Extract the [x, y] coordinate from the center of the cell holding the provided text.  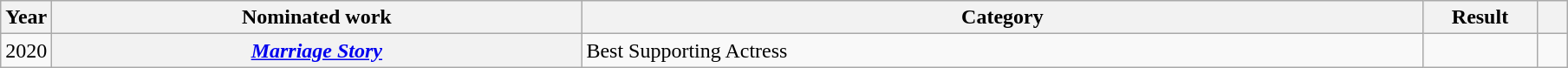
Best Supporting Actress [1002, 51]
Nominated work [317, 17]
Marriage Story [317, 51]
Result [1480, 17]
2020 [26, 51]
Year [26, 17]
Category [1002, 17]
